Output the [x, y] coordinate of the center of the cell containing the given text.  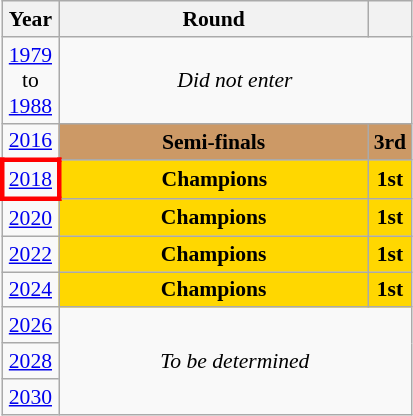
2026 [30, 326]
2030 [30, 397]
2022 [30, 254]
3rd [390, 142]
2018 [30, 180]
Did not enter [236, 80]
To be determined [236, 362]
2020 [30, 218]
Round [214, 19]
2016 [30, 142]
Year [30, 19]
Semi-finals [214, 142]
2024 [30, 290]
2028 [30, 361]
1979to1988 [30, 80]
